From the cell containing the given text, extract its center point as [X, Y] coordinate. 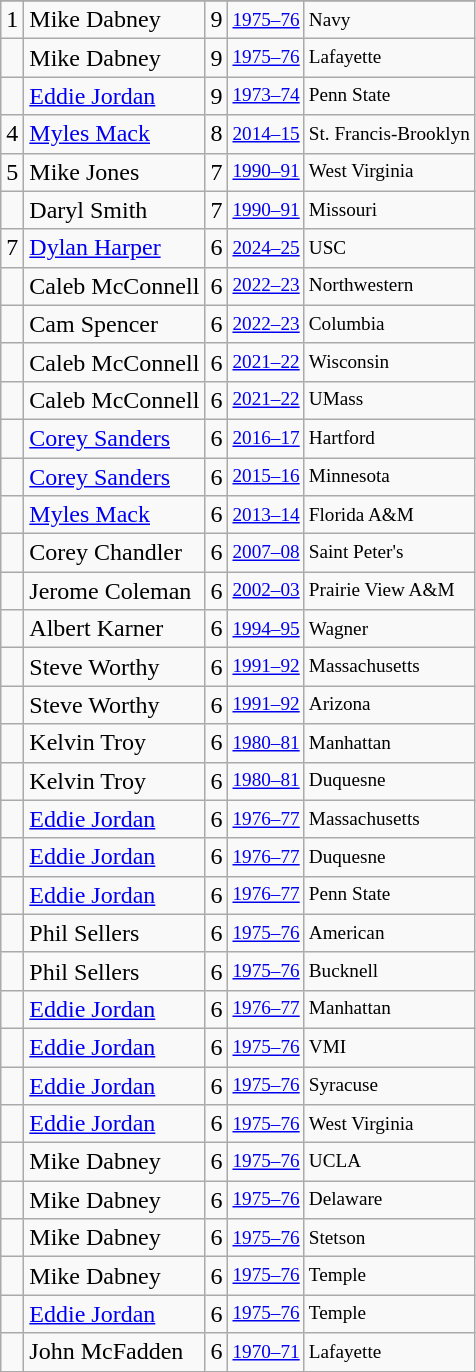
2016–17 [266, 438]
Hartford [389, 438]
St. Francis-Brooklyn [389, 134]
2007–08 [266, 553]
2013–14 [266, 515]
Navy [389, 20]
Syracuse [389, 1085]
Minnesota [389, 477]
UMass [389, 400]
Daryl Smith [114, 210]
Mike Jones [114, 172]
2015–16 [266, 477]
Saint Peter's [389, 553]
Cam Spencer [114, 324]
2014–15 [266, 134]
5 [12, 172]
VMI [389, 1047]
Albert Karner [114, 629]
Jerome Coleman [114, 591]
American [389, 933]
8 [216, 134]
UCLA [389, 1162]
Prairie View A&M [389, 591]
Bucknell [389, 971]
1 [12, 20]
Corey Chandler [114, 553]
2002–03 [266, 591]
Missouri [389, 210]
2024–25 [266, 248]
Stetson [389, 1238]
John McFadden [114, 1352]
4 [12, 134]
Arizona [389, 705]
Dylan Harper [114, 248]
Wisconsin [389, 362]
Northwestern [389, 286]
Delaware [389, 1200]
USC [389, 248]
1973–74 [266, 96]
Florida A&M [389, 515]
Columbia [389, 324]
1994–95 [266, 629]
1970–71 [266, 1352]
Wagner [389, 629]
